Search for the cell housing the specified text and yield its [x, y] center coordinate. 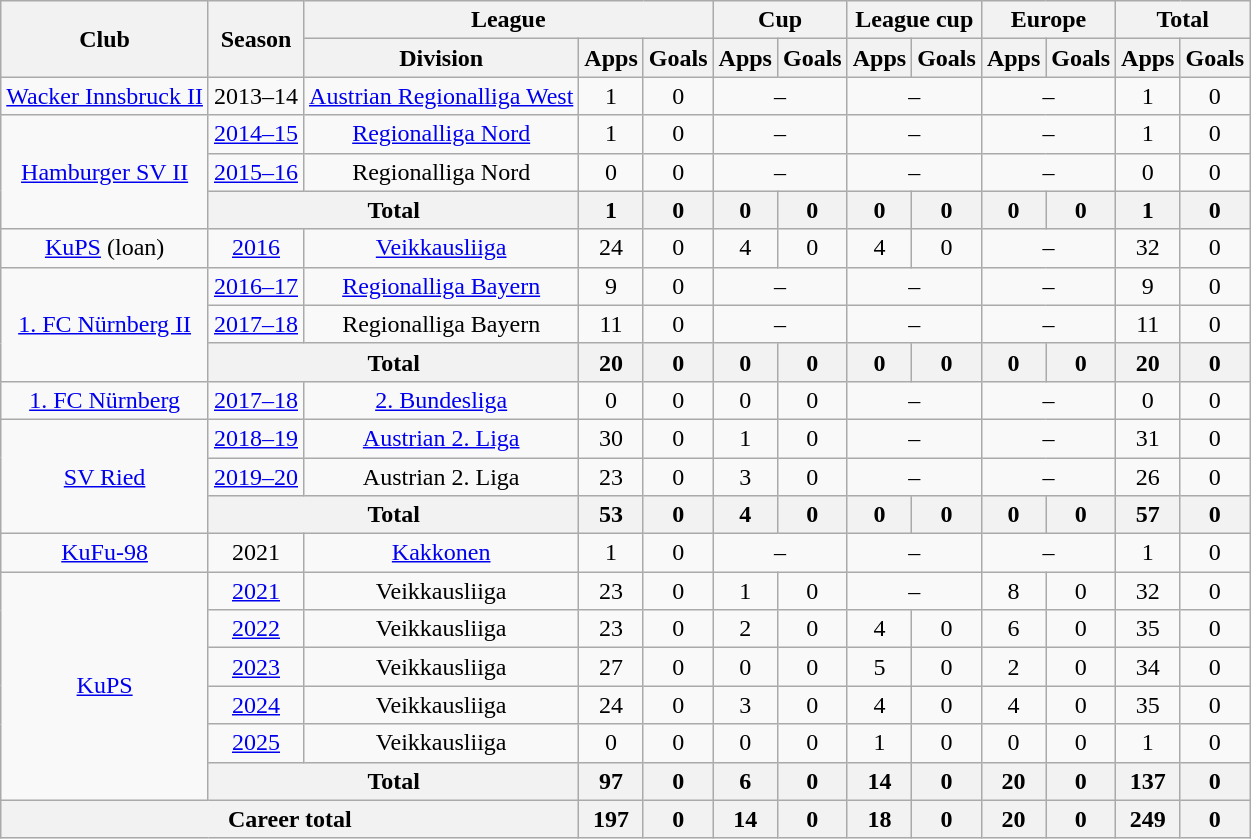
18 [879, 819]
197 [611, 819]
137 [1148, 781]
2019–20 [256, 477]
2022 [256, 629]
2024 [256, 705]
31 [1148, 438]
1. FC Nürnberg II [105, 324]
2023 [256, 667]
27 [611, 667]
Kakkonen [442, 553]
Hamburger SV II [105, 172]
2015–16 [256, 172]
249 [1148, 819]
Division [442, 58]
1. FC Nürnberg [105, 400]
2016 [256, 248]
Club [105, 39]
57 [1148, 515]
2014–15 [256, 134]
2025 [256, 743]
Wacker Innsbruck II [105, 96]
KuPS (loan) [105, 248]
League [509, 20]
Cup [780, 20]
53 [611, 515]
26 [1148, 477]
97 [611, 781]
2016–17 [256, 286]
League cup [914, 20]
2. Bundesliga [442, 400]
Austrian Regionalliga West [442, 96]
8 [1013, 591]
SV Ried [105, 476]
Season [256, 39]
2013–14 [256, 96]
KuPS [105, 686]
30 [611, 438]
KuFu-98 [105, 553]
Career total [290, 819]
34 [1148, 667]
Europe [1048, 20]
5 [879, 667]
2018–19 [256, 438]
